Return the (x, y) coordinate for the center point of the cell that contains the specified text.  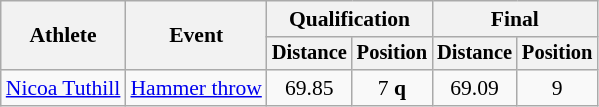
Nicoa Tuthill (64, 88)
69.09 (474, 88)
Event (196, 36)
Hammer throw (196, 88)
Qualification (350, 19)
Athlete (64, 36)
9 (557, 88)
69.85 (310, 88)
Final (514, 19)
7 q (392, 88)
